Locate the cell with the specified text and output its (x, y) center coordinate. 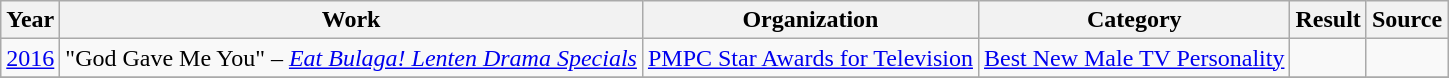
Result (1328, 20)
Organization (810, 20)
PMPC Star Awards for Television (810, 58)
Category (1134, 20)
Best New Male TV Personality (1134, 58)
Year (30, 20)
Source (1406, 20)
Work (352, 20)
"God Gave Me You" – Eat Bulaga! Lenten Drama Specials (352, 58)
2016 (30, 58)
